Return (x, y) of the center of cell containing provided text 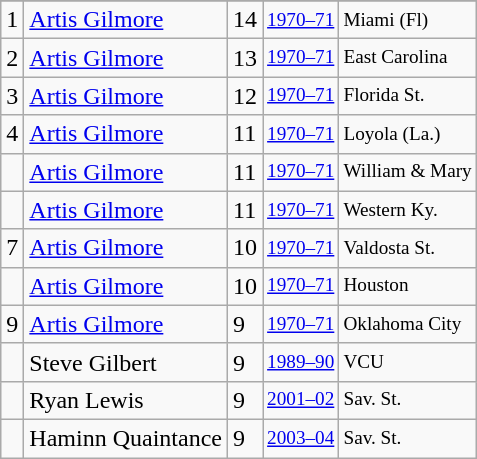
2003–04 (301, 438)
Ryan Lewis (126, 400)
William & Mary (408, 172)
4 (12, 134)
12 (244, 96)
2 (12, 58)
1989–90 (301, 362)
1 (12, 20)
3 (12, 96)
Florida St. (408, 96)
East Carolina (408, 58)
Houston (408, 286)
Oklahoma City (408, 324)
Steve Gilbert (126, 362)
Valdosta St. (408, 248)
Western Ky. (408, 210)
2001–02 (301, 400)
7 (12, 248)
VCU (408, 362)
Haminn Quaintance (126, 438)
Loyola (La.) (408, 134)
14 (244, 20)
Miami (Fl) (408, 20)
13 (244, 58)
